Extract the (x, y) coordinate from the center of the cell holding the provided text.  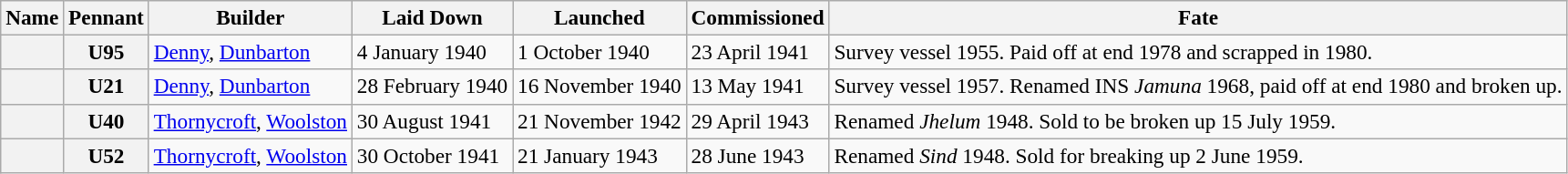
Renamed Sind 1948. Sold for breaking up 2 June 1959. (1198, 155)
Builder (250, 17)
U52 (107, 155)
23 April 1941 (758, 52)
Name (33, 17)
Fate (1198, 17)
21 January 1943 (600, 155)
Survey vessel 1957. Renamed INS Jamuna 1968, paid off at end 1980 and broken up. (1198, 87)
Pennant (107, 17)
Laid Down (432, 17)
4 January 1940 (432, 52)
30 October 1941 (432, 155)
Commissioned (758, 17)
U95 (107, 52)
1 October 1940 (600, 52)
13 May 1941 (758, 87)
28 February 1940 (432, 87)
U21 (107, 87)
Survey vessel 1955. Paid off at end 1978 and scrapped in 1980. (1198, 52)
U40 (107, 121)
30 August 1941 (432, 121)
Launched (600, 17)
28 June 1943 (758, 155)
29 April 1943 (758, 121)
16 November 1940 (600, 87)
21 November 1942 (600, 121)
Renamed Jhelum 1948. Sold to be broken up 15 July 1959. (1198, 121)
